Identify which cell holds the provided text, then report its (X, Y) central coordinate. 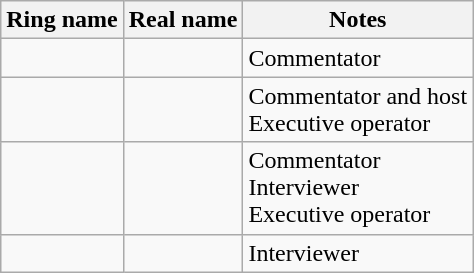
Notes (358, 20)
Real name (183, 20)
CommentatorInterviewerExecutive operator (358, 188)
Commentator (358, 58)
Commentator and hostExecutive operator (358, 110)
Interviewer (358, 253)
Ring name (62, 20)
